Capture the cell that displays the provided text and extract its (x, y) central coordinate. 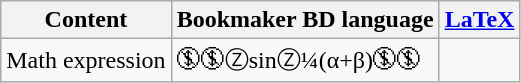
Bookmaker BD language (305, 20)
Content (86, 20)
🄏🄏ⓏsinⓏ¼(α+β)🄏🄏 (305, 60)
LaTeX (480, 20)
Math expression (86, 60)
